Scan for the cell matching the given text and deliver its (X, Y) coordinate at center. 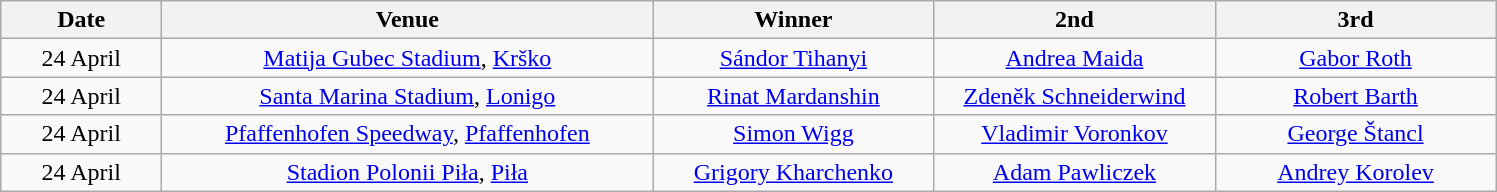
2nd (1074, 20)
Andrey Korolev (1356, 172)
Sándor Tihanyi (794, 58)
George Štancl (1356, 134)
Zdeněk Schneiderwind (1074, 96)
Rinat Mardanshin (794, 96)
Date (82, 20)
Santa Marina Stadium, Lonigo (408, 96)
Pfaffenhofen Speedway, Pfaffenhofen (408, 134)
Stadion Polonii Piła, Piła (408, 172)
Gabor Roth (1356, 58)
Matija Gubec Stadium, Krško (408, 58)
Simon Wigg (794, 134)
3rd (1356, 20)
Andrea Maida (1074, 58)
Adam Pawliczek (1074, 172)
Venue (408, 20)
Robert Barth (1356, 96)
Grigory Kharchenko (794, 172)
Vladimir Voronkov (1074, 134)
Winner (794, 20)
